Return the (x, y) coordinate for the center point of the cell that contains the specified text.  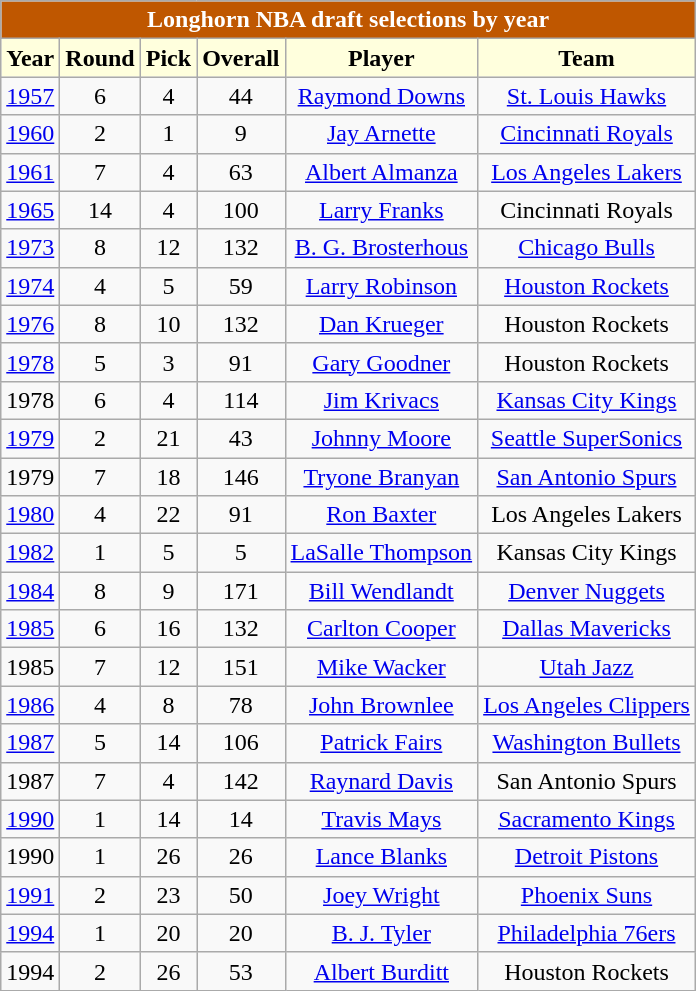
Player (382, 58)
Utah Jazz (587, 667)
78 (241, 705)
Seattle SuperSonics (587, 438)
16 (168, 629)
1961 (30, 172)
Joey Wright (382, 895)
146 (241, 477)
Year (30, 58)
Pick (168, 58)
43 (241, 438)
53 (241, 971)
23 (168, 895)
John Brownlee (382, 705)
Jay Arnette (382, 134)
1984 (30, 591)
Larry Robinson (382, 286)
10 (168, 324)
1960 (30, 134)
Tryone Branyan (382, 477)
106 (241, 743)
Team (587, 58)
59 (241, 286)
18 (168, 477)
B. J. Tyler (382, 933)
Albert Burditt (382, 971)
100 (241, 210)
Longhorn NBA draft selections by year (348, 20)
Bill Wendlandt (382, 591)
Philadelphia 76ers (587, 933)
1973 (30, 248)
Detroit Pistons (587, 857)
22 (168, 515)
LaSalle Thompson (382, 553)
Sacramento Kings (587, 819)
Travis Mays (382, 819)
1980 (30, 515)
Larry Franks (382, 210)
1991 (30, 895)
Dan Krueger (382, 324)
3 (168, 362)
Washington Bullets (587, 743)
151 (241, 667)
Johnny Moore (382, 438)
Raymond Downs (382, 96)
Raynard Davis (382, 781)
142 (241, 781)
63 (241, 172)
1957 (30, 96)
Patrick Fairs (382, 743)
1965 (30, 210)
Albert Almanza (382, 172)
Chicago Bulls (587, 248)
1982 (30, 553)
171 (241, 591)
1974 (30, 286)
Denver Nuggets (587, 591)
Gary Goodner (382, 362)
B. G. Brosterhous (382, 248)
44 (241, 96)
Round (100, 58)
Carlton Cooper (382, 629)
1986 (30, 705)
Lance Blanks (382, 857)
Dallas Mavericks (587, 629)
Jim Krivacs (382, 400)
1976 (30, 324)
21 (168, 438)
Ron Baxter (382, 515)
Mike Wacker (382, 667)
Overall (241, 58)
St. Louis Hawks (587, 96)
Los Angeles Clippers (587, 705)
Phoenix Suns (587, 895)
50 (241, 895)
114 (241, 400)
